Search for the cell housing the specified text and yield its [X, Y] center coordinate. 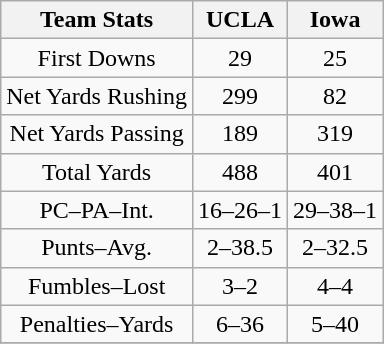
2–32.5 [336, 248]
3–2 [240, 286]
Punts–Avg. [97, 248]
Fumbles–Lost [97, 286]
Iowa [336, 20]
4–4 [336, 286]
Total Yards [97, 172]
5–40 [336, 324]
25 [336, 58]
29 [240, 58]
16–26–1 [240, 210]
Net Yards Rushing [97, 96]
401 [336, 172]
PC–PA–Int. [97, 210]
319 [336, 134]
Net Yards Passing [97, 134]
2–38.5 [240, 248]
Team Stats [97, 20]
UCLA [240, 20]
488 [240, 172]
Penalties–Yards [97, 324]
First Downs [97, 58]
29–38–1 [336, 210]
189 [240, 134]
82 [336, 96]
6–36 [240, 324]
299 [240, 96]
